Detect which cell encompasses the target text, then output its (x, y) center coordinate. 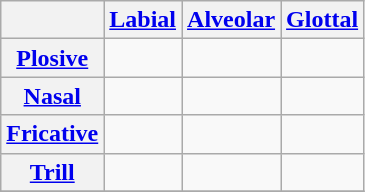
Fricative (52, 134)
Plosive (52, 58)
Trill (52, 172)
Glottal (322, 20)
Alveolar (232, 20)
Nasal (52, 96)
Labial (143, 20)
